Extract the [X, Y] coordinate from the center of the cell holding the provided text.  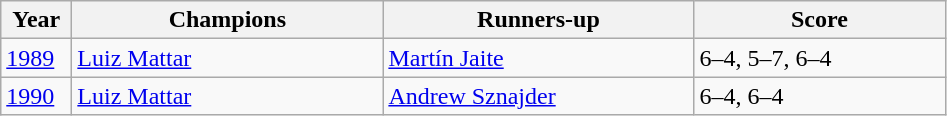
Martín Jaite [538, 58]
Year [36, 20]
6–4, 6–4 [820, 96]
Runners-up [538, 20]
6–4, 5–7, 6–4 [820, 58]
Champions [228, 20]
Andrew Sznajder [538, 96]
1990 [36, 96]
Score [820, 20]
1989 [36, 58]
